From the cell containing the given text, extract its center point as [x, y] coordinate. 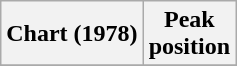
Chart (1978) [72, 34]
Peakposition [189, 34]
